From the cell containing the given text, extract its center point as [x, y] coordinate. 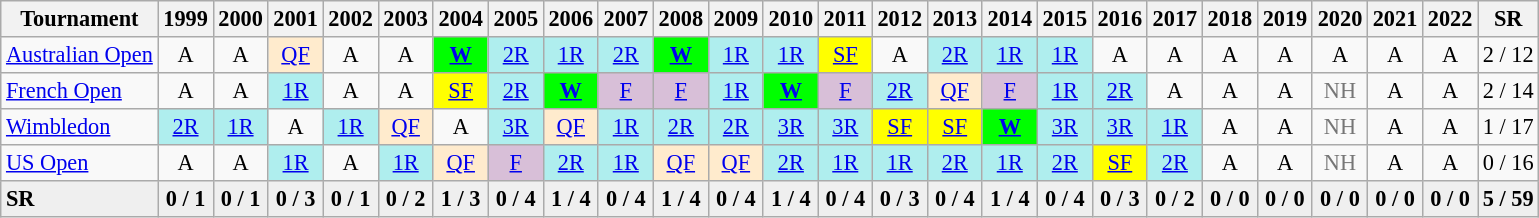
2001 [296, 19]
2007 [626, 19]
0 / 16 [1508, 162]
2002 [350, 19]
Tournament [80, 19]
2 / 14 [1508, 90]
Australian Open [80, 55]
2017 [1174, 19]
2018 [1230, 19]
2009 [736, 19]
2016 [1120, 19]
2015 [1064, 19]
2005 [516, 19]
2013 [954, 19]
2006 [570, 19]
2 / 12 [1508, 55]
2003 [406, 19]
1 / 17 [1508, 126]
French Open [80, 90]
2000 [240, 19]
2008 [680, 19]
2004 [460, 19]
2021 [1394, 19]
2010 [790, 19]
Wimbledon [80, 126]
2011 [845, 19]
1999 [186, 19]
1 / 3 [460, 198]
2022 [1450, 19]
2012 [900, 19]
5 / 59 [1508, 198]
US Open [80, 162]
2019 [1284, 19]
2014 [1010, 19]
2020 [1340, 19]
